Capture the cell that displays the provided text and extract its [x, y] central coordinate. 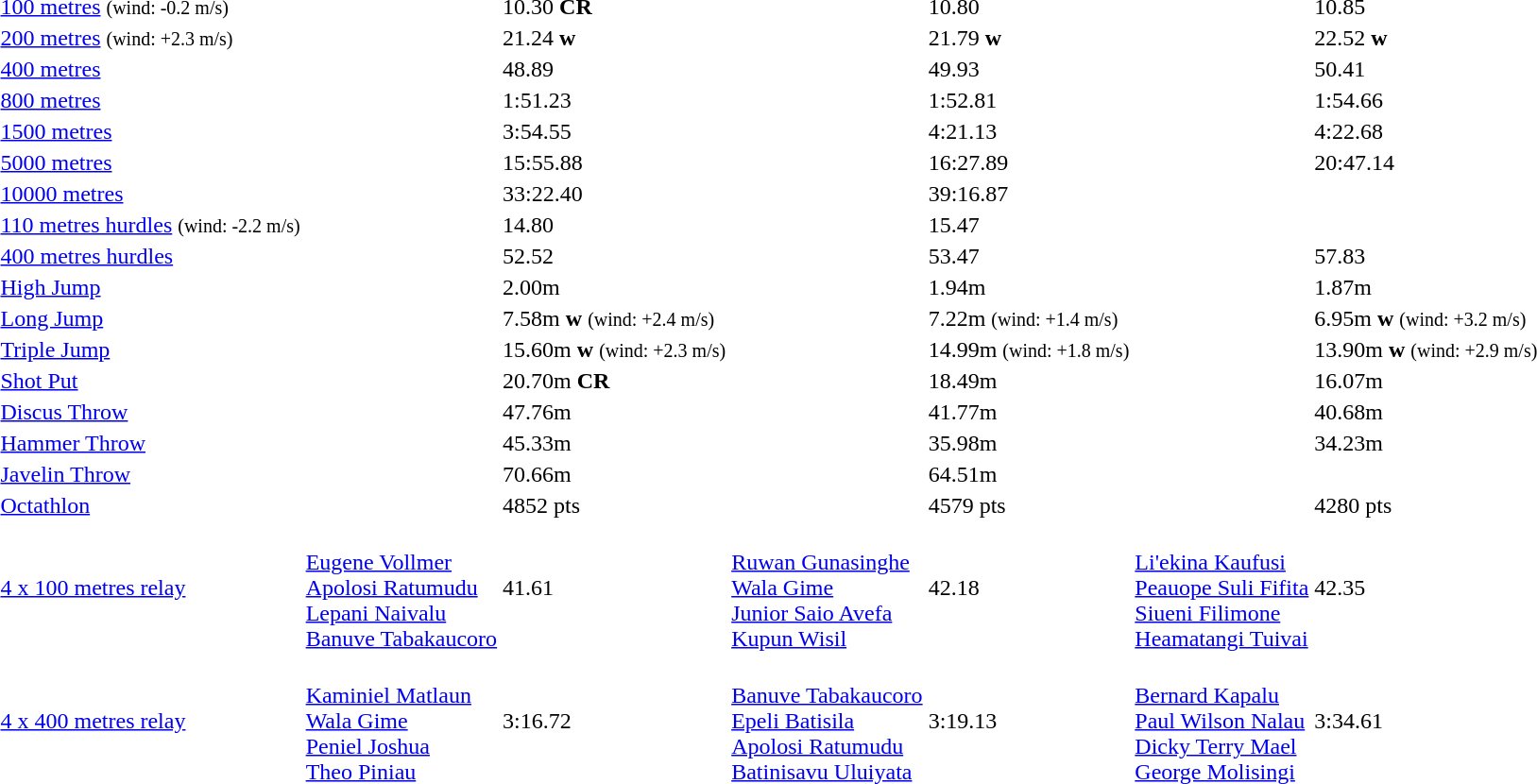
45.33m [614, 443]
47.76m [614, 412]
33:22.40 [614, 194]
53.47 [1029, 256]
1:52.81 [1029, 100]
2.00m [614, 287]
41.77m [1029, 412]
3:54.55 [614, 131]
15.60m w (wind: +2.3 m/s) [614, 349]
70.66m [614, 474]
48.89 [614, 69]
21.24 w [614, 38]
1.94m [1029, 287]
7.58m w (wind: +2.4 m/s) [614, 318]
18.49m [1029, 381]
7.22m (wind: +1.4 m/s) [1029, 318]
16:27.89 [1029, 162]
20.70m CR [614, 381]
4852 pts [614, 505]
15.47 [1029, 225]
49.93 [1029, 69]
4:21.13 [1029, 131]
64.51m [1029, 474]
14.99m (wind: +1.8 m/s) [1029, 349]
Eugene VollmerApolosi RatumuduLepani NaivaluBanuve Tabakaucoro [401, 588]
42.18 [1029, 588]
52.52 [614, 256]
4579 pts [1029, 505]
14.80 [614, 225]
Li'ekina KaufusiPeauope Suli FifitaSiueni FilimoneHeamatangi Tuivai [1222, 588]
35.98m [1029, 443]
21.79 w [1029, 38]
Ruwan GunasingheWala GimeJunior Saio AvefaKupun Wisil [828, 588]
39:16.87 [1029, 194]
41.61 [614, 588]
1:51.23 [614, 100]
15:55.88 [614, 162]
